Scan for the cell matching the given text and deliver its (x, y) coordinate at center. 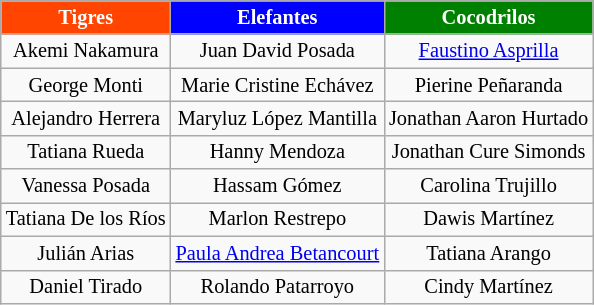
Tatiana Arango (488, 253)
Tatiana Rueda (86, 152)
Cindy Martínez (488, 287)
Pierine Peñaranda (488, 85)
Paula Andrea Betancourt (278, 253)
Hassam Gómez (278, 186)
Daniel Tirado (86, 287)
Julián Arias (86, 253)
Rolando Patarroyo (278, 287)
Cocodrilos (488, 17)
Tigres (86, 17)
Alejandro Herrera (86, 118)
Carolina Trujillo (488, 186)
Tatiana De los Ríos (86, 219)
Jonathan Aaron Hurtado (488, 118)
Marie Cristine Echávez (278, 85)
Juan David Posada (278, 51)
Dawis Martínez (488, 219)
Maryluz López Mantilla (278, 118)
Elefantes (278, 17)
George Monti (86, 85)
Jonathan Cure Simonds (488, 152)
Akemi Nakamura (86, 51)
Vanessa Posada (86, 186)
Faustino Asprilla (488, 51)
Hanny Mendoza (278, 152)
Marlon Restrepo (278, 219)
